Determine the [x, y] coordinate at the center of the cell enclosing the given text.  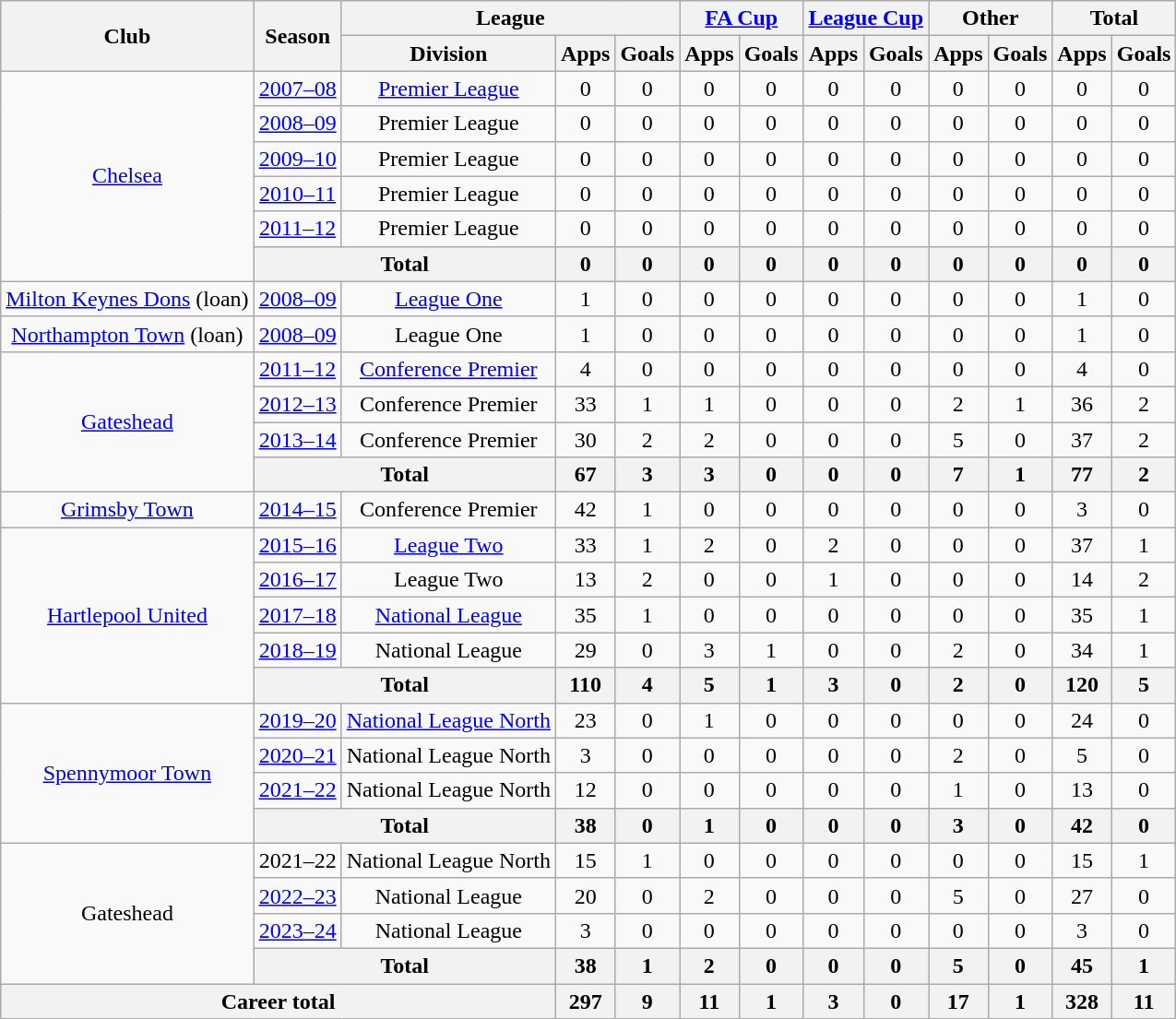
2014–15 [297, 510]
2012–13 [297, 404]
2022–23 [297, 895]
67 [585, 475]
17 [958, 1001]
24 [1082, 720]
27 [1082, 895]
2007–08 [297, 89]
2015–16 [297, 545]
2018–19 [297, 650]
Milton Keynes Dons (loan) [127, 299]
Northampton Town (loan) [127, 334]
2009–10 [297, 159]
297 [585, 1001]
2023–24 [297, 930]
2017–18 [297, 615]
Club [127, 36]
Division [448, 53]
2013–14 [297, 440]
League [510, 18]
League Cup [866, 18]
Hartlepool United [127, 615]
36 [1082, 404]
77 [1082, 475]
45 [1082, 966]
20 [585, 895]
2019–20 [297, 720]
29 [585, 650]
Season [297, 36]
7 [958, 475]
Career total [279, 1001]
110 [585, 685]
2020–21 [297, 755]
Grimsby Town [127, 510]
Spennymoor Town [127, 773]
2016–17 [297, 580]
Chelsea [127, 176]
34 [1082, 650]
328 [1082, 1001]
30 [585, 440]
Other [991, 18]
2010–11 [297, 194]
14 [1082, 580]
12 [585, 790]
FA Cup [742, 18]
23 [585, 720]
120 [1082, 685]
9 [647, 1001]
